Identify which cell holds the provided text, then report its [X, Y] central coordinate. 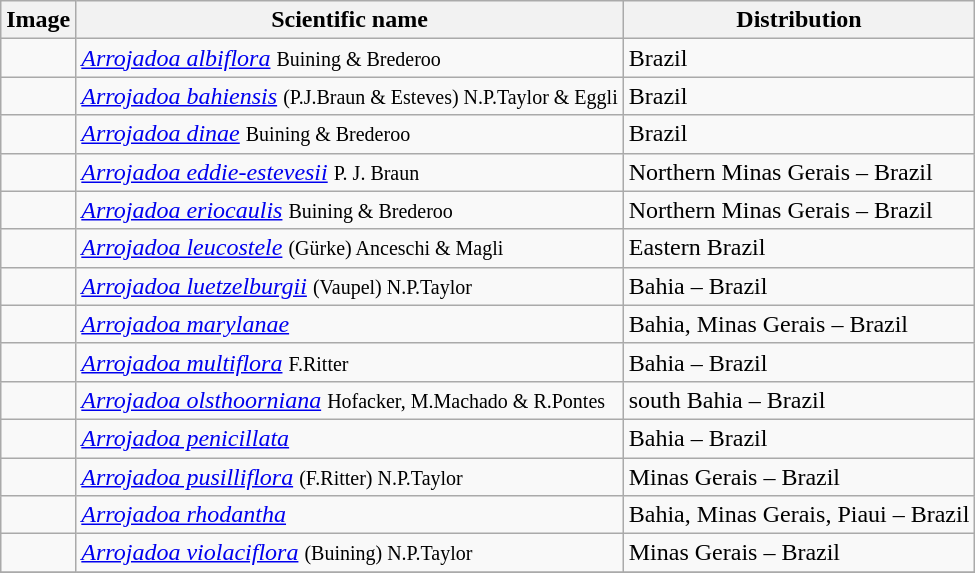
Arrojadoa marylanae [350, 324]
Arrojadoa violaciflora (Buining) N.P.Taylor [350, 553]
Arrojadoa multiflora F.Ritter [350, 362]
Arrojadoa leucostele (Gürke) Anceschi & Magli [350, 248]
Arrojadoa eddie-estevesii P. J. Braun [350, 172]
Distribution [799, 20]
Arrojadoa pusilliflora (F.Ritter) N.P.Taylor [350, 477]
Arrojadoa dinae Buining & Brederoo [350, 134]
Arrojadoa penicillata [350, 438]
Arrojadoa eriocaulis Buining & Brederoo [350, 210]
Bahia, Minas Gerais – Brazil [799, 324]
Arrojadoa albiflora Buining & Brederoo [350, 58]
Arrojadoa luetzelburgii (Vaupel) N.P.Taylor [350, 286]
Arrojadoa bahiensis (P.J.Braun & Esteves) N.P.Taylor & Eggli [350, 96]
Eastern Brazil [799, 248]
Arrojadoa olsthoorniana Hofacker, M.Machado & R.Pontes [350, 400]
south Bahia – Brazil [799, 400]
Arrojadoa rhodantha [350, 515]
Image [38, 20]
Bahia, Minas Gerais, Piaui – Brazil [799, 515]
Scientific name [350, 20]
